Find where the given text appears and provide that cell's center as (X, Y) coordinate. 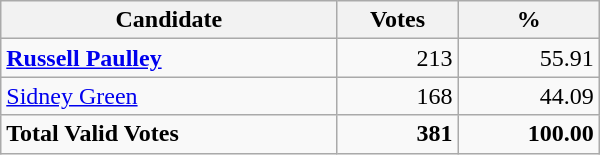
Sidney Green (169, 96)
100.00 (528, 134)
213 (398, 58)
44.09 (528, 96)
Candidate (169, 20)
% (528, 20)
Total Valid Votes (169, 134)
55.91 (528, 58)
381 (398, 134)
168 (398, 96)
Votes (398, 20)
Russell Paulley (169, 58)
